Search for the cell housing the specified text and yield its [x, y] center coordinate. 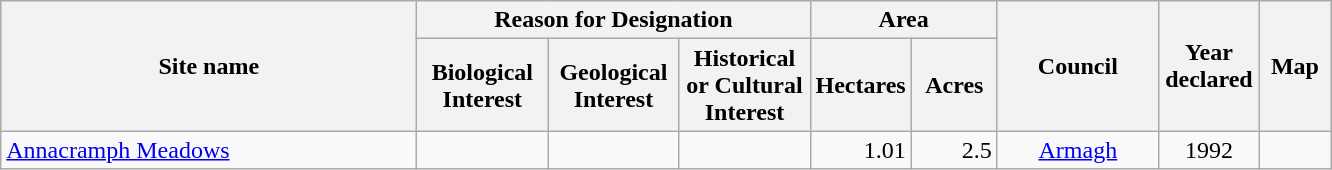
Armagh [1078, 150]
Acres [954, 85]
1.01 [860, 150]
Council [1078, 66]
Map [1294, 66]
Hectares [860, 85]
Historical or Cultural Interest [744, 85]
1992 [1208, 150]
2.5 [954, 150]
Biological Interest [482, 85]
Year declared [1208, 66]
Geological Interest [614, 85]
Area [904, 20]
Site name [209, 66]
Reason for Designation [614, 20]
Annacramph Meadows [209, 150]
